Return (x, y) of the center of cell containing provided text 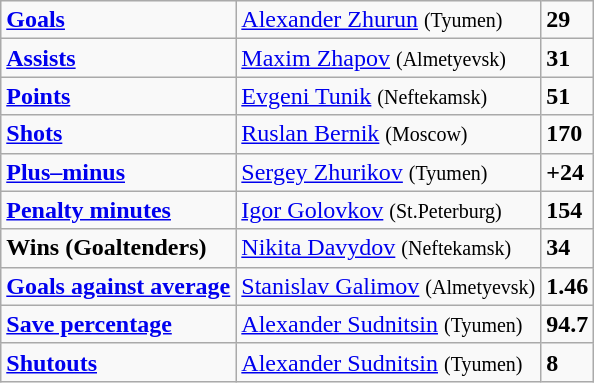
Wins (Goaltenders) (118, 248)
Goals (118, 20)
Plus–minus (118, 172)
Goals against average (118, 286)
1.46 (568, 286)
+24 (568, 172)
Points (118, 96)
Nikita Davydov (Neftekamsk) (388, 248)
170 (568, 134)
Sergey Zhurikov (Tyumen) (388, 172)
29 (568, 20)
Stanislav Galimov (Almetyevsk) (388, 286)
51 (568, 96)
Ruslan Bernik (Moscow) (388, 134)
Shots (118, 134)
Shutouts (118, 362)
Save percentage (118, 324)
Evgeni Tunik (Neftekamsk) (388, 96)
94.7 (568, 324)
154 (568, 210)
Igor Golovkov (St.Peterburg) (388, 210)
34 (568, 248)
Assists (118, 58)
Maxim Zhapov (Almetyevsk) (388, 58)
Alexander Zhurun (Tyumen) (388, 20)
8 (568, 362)
Penalty minutes (118, 210)
31 (568, 58)
